Scan for the cell matching the given text and deliver its [X, Y] coordinate at center. 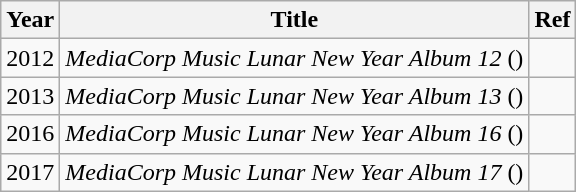
MediaCorp Music Lunar New Year Album 17 () [294, 172]
2017 [30, 172]
Title [294, 20]
MediaCorp Music Lunar New Year Album 12 () [294, 58]
2016 [30, 134]
2013 [30, 96]
Ref [552, 20]
MediaCorp Music Lunar New Year Album 16 () [294, 134]
MediaCorp Music Lunar New Year Album 13 () [294, 96]
2012 [30, 58]
Year [30, 20]
